Capture the cell that displays the provided text and extract its (X, Y) central coordinate. 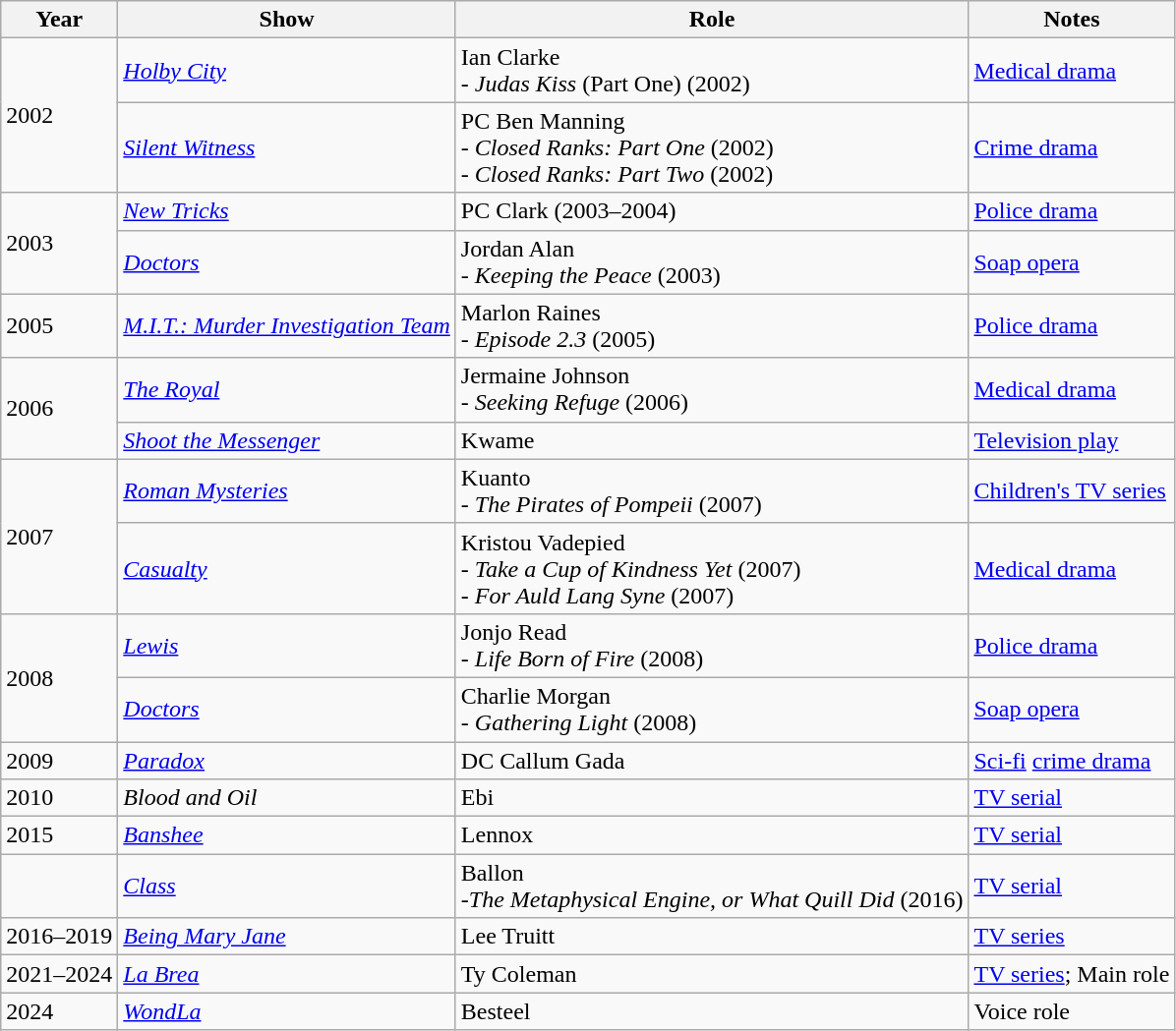
La Brea (287, 974)
2003 (59, 244)
Lennox (712, 835)
TV series; Main role (1072, 974)
Year (59, 20)
2021–2024 (59, 974)
Blood and Oil (287, 798)
Ian Clarke- Judas Kiss (Part One) (2002) (712, 71)
Holby City (287, 71)
2009 (59, 760)
Banshee (287, 835)
Roman Mysteries (287, 491)
Ballon -The Metaphysical Engine, or What Quill Did (2016) (712, 887)
Sci-fi crime drama (1072, 760)
Paradox (287, 760)
Kuanto- The Pirates of Pompeii (2007) (712, 491)
2008 (59, 677)
2007 (59, 537)
Notes (1072, 20)
Casualty (287, 568)
Shoot the Messenger (287, 440)
DC Callum Gada (712, 760)
2016–2019 (59, 937)
Television play (1072, 440)
Role (712, 20)
New Tricks (287, 211)
2015 (59, 835)
Kristou Vadepied- Take a Cup of Kindness Yet (2007)- For Auld Lang Syne (2007) (712, 568)
2024 (59, 1011)
Lee Truitt (712, 937)
PC Ben Manning- Closed Ranks: Part One (2002)- Closed Ranks: Part Two (2002) (712, 147)
Jermaine Johnson- Seeking Refuge (2006) (712, 389)
Voice role (1072, 1011)
Lewis (287, 645)
The Royal (287, 389)
Marlon Raines- Episode 2.3 (2005) (712, 326)
Jonjo Read- Life Born of Fire (2008) (712, 645)
TV series (1072, 937)
Being Mary Jane (287, 937)
Charlie Morgan- Gathering Light (2008) (712, 710)
Jordan Alan- Keeping the Peace (2003) (712, 261)
2010 (59, 798)
M.I.T.: Murder Investigation Team (287, 326)
2002 (59, 116)
Silent Witness (287, 147)
Ty Coleman (712, 974)
Class (287, 887)
Children's TV series (1072, 491)
Besteel (712, 1011)
Kwame (712, 440)
2006 (59, 409)
WondLa (287, 1011)
Crime drama (1072, 147)
PC Clark (2003–2004) (712, 211)
Show (287, 20)
Ebi (712, 798)
2005 (59, 326)
